Find where the given text appears and provide that cell's center as (X, Y) coordinate. 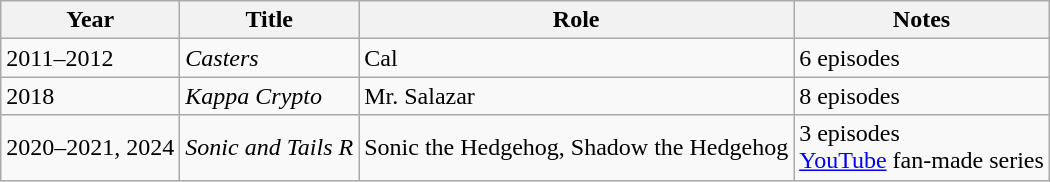
6 episodes (922, 58)
8 episodes (922, 96)
Title (270, 20)
Mr. Salazar (576, 96)
Year (90, 20)
Casters (270, 58)
Role (576, 20)
2020–2021, 2024 (90, 148)
Notes (922, 20)
3 episodesYouTube fan-made series (922, 148)
Cal (576, 58)
2011–2012 (90, 58)
Kappa Crypto (270, 96)
Sonic and Tails R (270, 148)
Sonic the Hedgehog, Shadow the Hedgehog (576, 148)
2018 (90, 96)
